Capture the cell that displays the provided text and extract its [x, y] central coordinate. 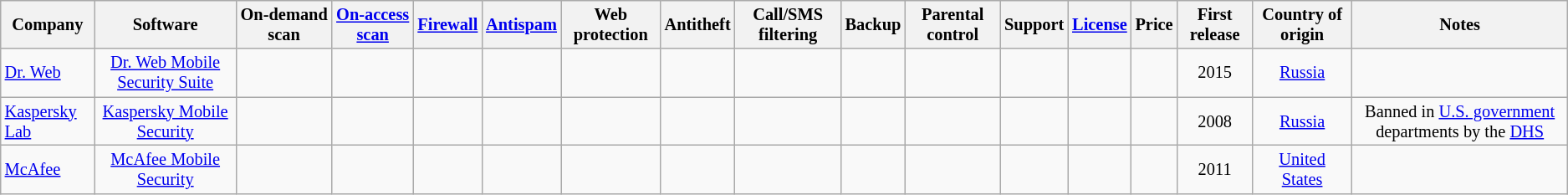
Call/SMS filtering [788, 24]
2008 [1214, 121]
Software [166, 24]
Dr. Web [48, 73]
On-demand scan [284, 24]
Parental control [953, 24]
2011 [1214, 169]
Web protection [610, 24]
Dr. Web Mobile Security Suite [166, 73]
First release [1214, 24]
Backup [873, 24]
United States [1303, 169]
2015 [1214, 73]
McAfee Mobile Security [166, 169]
Kaspersky Mobile Security [166, 121]
Banned in U.S. government departments by the DHS [1459, 121]
Antispam [522, 24]
Price [1154, 24]
License [1099, 24]
Firewall [447, 24]
Notes [1459, 24]
Company [48, 24]
Support [1034, 24]
McAfee [48, 169]
Country of origin [1303, 24]
On-access scan [373, 24]
Kaspersky Lab [48, 121]
Antitheft [697, 24]
